Capture the cell that displays the provided text and extract its (X, Y) central coordinate. 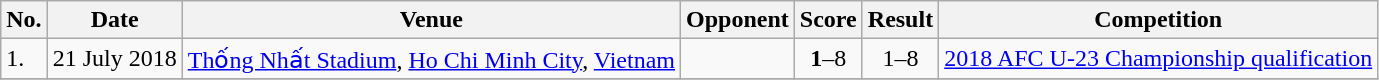
Venue (431, 20)
21 July 2018 (114, 59)
Result (900, 20)
Thống Nhất Stadium, Ho Chi Minh City, Vietnam (431, 59)
Score (828, 20)
Date (114, 20)
Opponent (738, 20)
2018 AFC U-23 Championship qualification (1158, 59)
1. (24, 59)
Competition (1158, 20)
No. (24, 20)
